Determine the (X, Y) coordinate at the center of the cell enclosing the given text.  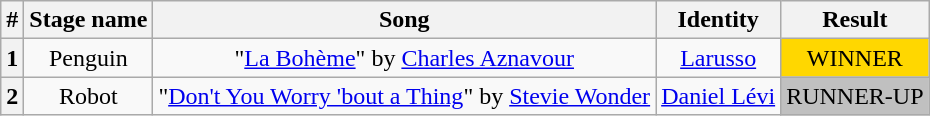
WINNER (855, 58)
Stage name (88, 20)
# (12, 20)
RUNNER-UP (855, 96)
1 (12, 58)
Daniel Lévi (718, 96)
Song (404, 20)
Result (855, 20)
2 (12, 96)
"La Bohème" by Charles Aznavour (404, 58)
Larusso (718, 58)
Robot (88, 96)
Penguin (88, 58)
Identity (718, 20)
"Don't You Worry 'bout a Thing" by Stevie Wonder (404, 96)
